For the text-containing cell, return its midpoint in [x, y] coordinate format. 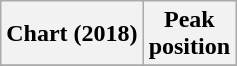
Peakposition [189, 34]
Chart (2018) [72, 34]
